Extract the (X, Y) coordinate from the center of the cell holding the provided text.  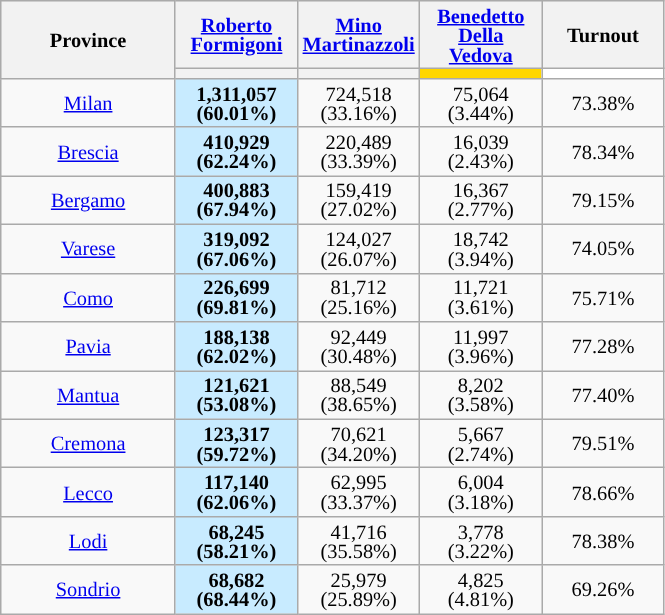
220,489 (33.39%) (359, 152)
124,027 (26.07%) (359, 248)
Province (88, 39)
77.40% (603, 394)
Mantua (88, 394)
11,721 (3.61%) (481, 298)
319,092 (67.06%) (236, 248)
6,004 (3.18%) (481, 492)
226,699 (69.81%) (236, 298)
77.28% (603, 346)
Pavia (88, 346)
79.15% (603, 200)
121,621 (53.08%) (236, 394)
4,825 (4.81%) (481, 590)
70,621 (34.20%) (359, 444)
724,518 (33.16%) (359, 102)
92,449 (30.48%) (359, 346)
400,883 (67.94%) (236, 200)
Lecco (88, 492)
73.38% (603, 102)
5,667 (2.74%) (481, 444)
Cremona (88, 444)
68,245 (58.21%) (236, 540)
79.51% (603, 444)
159,419 (27.02%) (359, 200)
Como (88, 298)
62,995 (33.37%) (359, 492)
81,712 (25.16%) (359, 298)
Sondrio (88, 590)
75,064 (3.44%) (481, 102)
Turnout (603, 34)
78.38% (603, 540)
Benedetto Della Vedova (481, 34)
Milan (88, 102)
68,682 (68.44%) (236, 590)
Varese (88, 248)
Brescia (88, 152)
78.66% (603, 492)
18,742 (3.94%) (481, 248)
74.05% (603, 248)
Lodi (88, 540)
3,778 (3.22%) (481, 540)
16,367 (2.77%) (481, 200)
11,997 (3.96%) (481, 346)
75.71% (603, 298)
41,716 (35.58%) (359, 540)
25,979 (25.89%) (359, 590)
Mino Martinazzoli (359, 34)
8,202 (3.58%) (481, 394)
410,929 (62.24%) (236, 152)
88,549 (38.65%) (359, 394)
117,140 (62.06%) (236, 492)
188,138 (62.02%) (236, 346)
Roberto Formigoni (236, 34)
16,039 (2.43%) (481, 152)
78.34% (603, 152)
123,317 (59.72%) (236, 444)
1,311,057 (60.01%) (236, 102)
69.26% (603, 590)
Bergamo (88, 200)
